Provide the [x, y] coordinate of the cell's center where the given text is located.  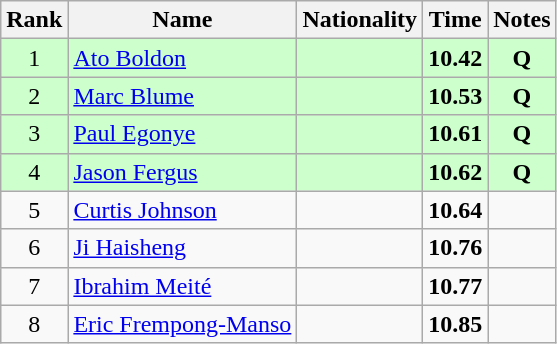
8 [34, 324]
Rank [34, 20]
10.42 [456, 58]
6 [34, 248]
2 [34, 96]
Curtis Johnson [182, 210]
5 [34, 210]
3 [34, 134]
Ato Boldon [182, 58]
Notes [522, 20]
Marc Blume [182, 96]
10.64 [456, 210]
Name [182, 20]
Jason Fergus [182, 172]
4 [34, 172]
10.77 [456, 286]
10.62 [456, 172]
Time [456, 20]
7 [34, 286]
10.76 [456, 248]
Eric Frempong-Manso [182, 324]
Ibrahim Meité [182, 286]
10.61 [456, 134]
1 [34, 58]
10.53 [456, 96]
Paul Egonye [182, 134]
Nationality [360, 20]
10.85 [456, 324]
Ji Haisheng [182, 248]
